Scan for the cell matching the given text and deliver its [X, Y] coordinate at center. 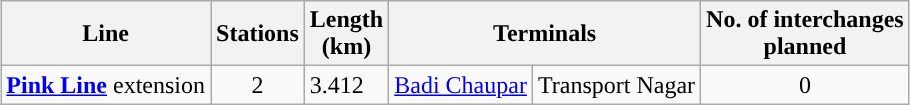
No. of interchanges planned [806, 34]
Pink Line extension [106, 85]
3.412 [346, 85]
2 [258, 85]
Stations [258, 34]
Line [106, 34]
Terminals [545, 34]
Transport Nagar [616, 85]
Length(km) [346, 34]
Badi Chaupar [461, 85]
0 [806, 85]
